Capture the cell that displays the provided text and extract its (X, Y) central coordinate. 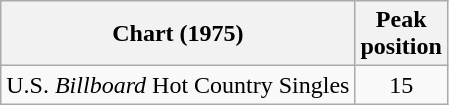
Chart (1975) (178, 34)
U.S. Billboard Hot Country Singles (178, 85)
Peakposition (401, 34)
15 (401, 85)
